Detect which cell encompasses the target text, then output its [X, Y] center coordinate. 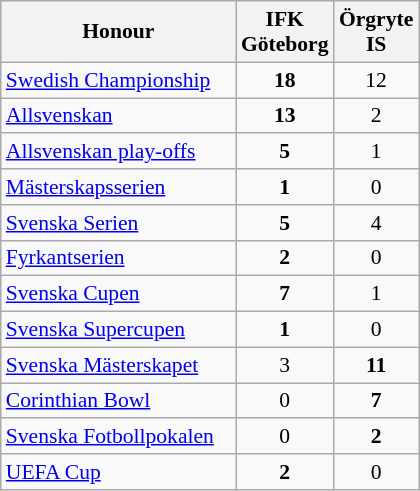
Mästerskapsserien [118, 187]
3 [285, 365]
Örgryte IS [376, 32]
Svenska Serien [118, 223]
Svenska Fotbollpokalen [118, 437]
Fyrkantserien [118, 258]
Allsvenskan play-offs [118, 152]
13 [285, 116]
Swedish Championship [118, 80]
IFK Göteborg [285, 32]
Svenska Cupen [118, 294]
UEFA Cup [118, 472]
Allsvenskan [118, 116]
18 [285, 80]
Svenska Supercupen [118, 330]
12 [376, 80]
4 [376, 223]
Svenska Mästerskapet [118, 365]
Corinthian Bowl [118, 401]
11 [376, 365]
Honour [118, 32]
